Detect which cell encompasses the target text, then output its [x, y] center coordinate. 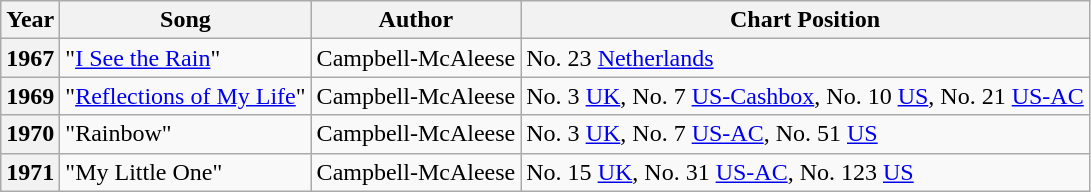
Chart Position [805, 20]
Song [186, 20]
"I See the Rain" [186, 58]
"My Little One" [186, 172]
1970 [30, 134]
No. 15 UK, No. 31 US-AC, No. 123 US [805, 172]
"Rainbow" [186, 134]
"Reflections of My Life" [186, 96]
No. 23 Netherlands [805, 58]
No. 3 UK, No. 7 US-AC, No. 51 US [805, 134]
Year [30, 20]
1969 [30, 96]
1967 [30, 58]
No. 3 UK, No. 7 US-Cashbox, No. 10 US, No. 21 US-AC [805, 96]
1971 [30, 172]
Author [416, 20]
